Locate the cell with the specified text and output its [x, y] center coordinate. 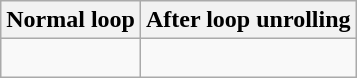
Normal loop [71, 20]
After loop unrolling [248, 20]
